Scan for the cell matching the given text and deliver its [X, Y] coordinate at center. 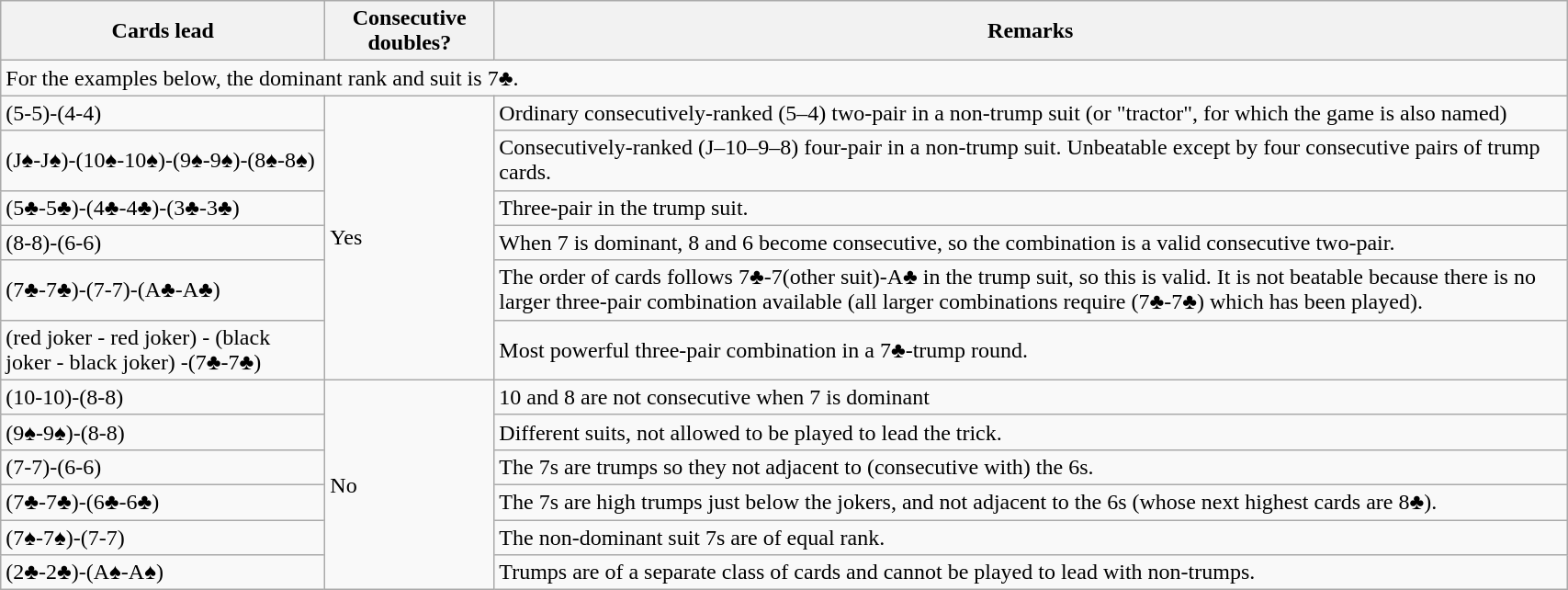
Ordinary consecutively-ranked (5–4) two-pair in a non-trump suit (or "tractor", for which the game is also named) [1031, 113]
(9♠-9♠)-(8-8) [164, 432]
Different suits, not allowed to be played to lead the trick. [1031, 432]
(J♠-J♠)-(10♠-10♠)-(9♠-9♠)-(8♠-8♠) [164, 160]
(2♣-2♣)-(A♠-A♠) [164, 573]
(5-5)-(4-4) [164, 113]
The 7s are high trumps just below the jokers, and not adjacent to the 6s (whose next highest cards are 8♣). [1031, 502]
(7-7)-(6-6) [164, 467]
Remarks [1031, 31]
Consecutive doubles? [410, 31]
Yes [410, 237]
The non-dominant suit 7s are of equal rank. [1031, 538]
Cards lead [164, 31]
When 7 is dominant, 8 and 6 become consecutive, so the combination is a valid consecutive two-pair. [1031, 243]
(8-8)-(6-6) [164, 243]
Three-pair in the trump suit. [1031, 208]
(7♣-7♣)-(7-7)-(A♣-A♣) [164, 290]
(7♣-7♣)-(6♣-6♣) [164, 502]
Most powerful three-pair combination in a 7♣-trump round. [1031, 349]
10 and 8 are not consecutive when 7 is dominant [1031, 397]
(red joker - red joker) - (black joker - black joker) -(7♣-7♣) [164, 349]
Trumps are of a separate class of cards and cannot be played to lead with non-trumps. [1031, 573]
(7♠-7♠)-(7-7) [164, 538]
The 7s are trumps so they not adjacent to (consecutive with) the 6s. [1031, 467]
Consecutively-ranked (J–10–9–8) four-pair in a non-trump suit. Unbeatable except by four consecutive pairs of trump cards. [1031, 160]
For the examples below, the dominant rank and suit is 7♣. [784, 78]
(10-10)-(8-8) [164, 397]
No [410, 484]
(5♣-5♣)-(4♣-4♣)-(3♣-3♣) [164, 208]
